Pinpoint the cell where the given text exists, returning its [X, Y] midpoint coordinate. 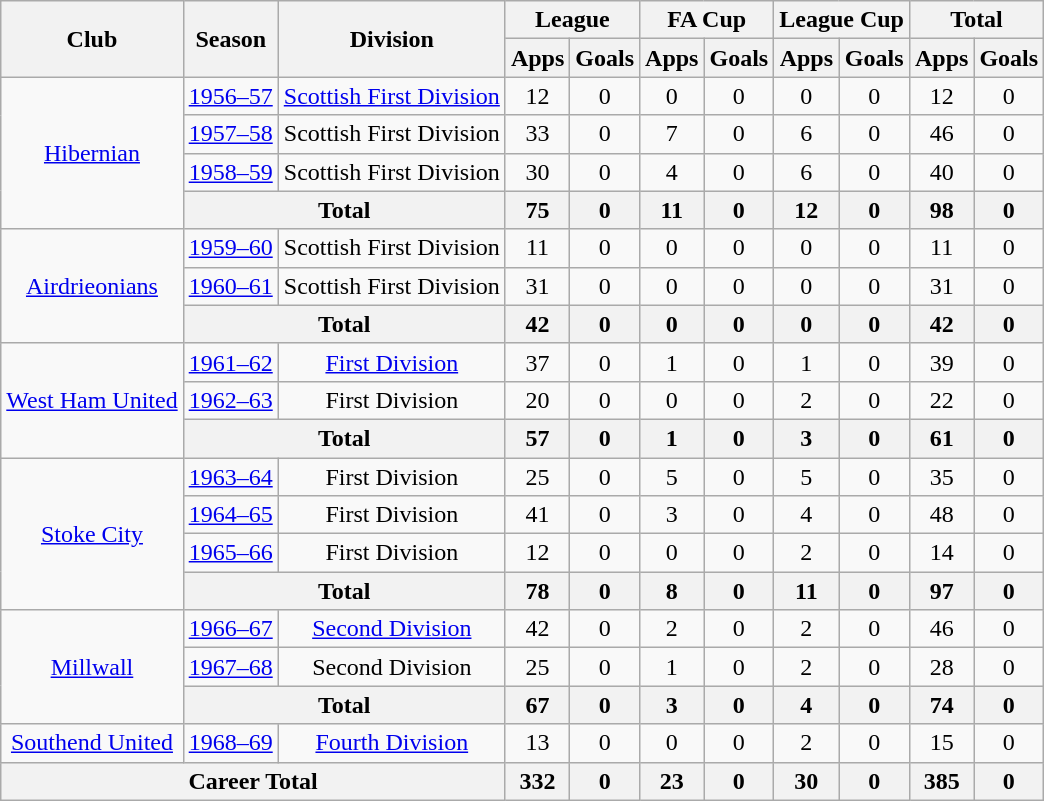
1964–65 [230, 515]
67 [537, 705]
78 [537, 591]
1967–68 [230, 667]
33 [537, 134]
15 [941, 743]
97 [941, 591]
98 [941, 210]
385 [941, 781]
14 [941, 553]
FA Cup [707, 20]
Airdrieonians [92, 286]
332 [537, 781]
1957–58 [230, 134]
22 [941, 400]
37 [537, 362]
20 [537, 400]
23 [672, 781]
Southend United [92, 743]
57 [537, 438]
74 [941, 705]
8 [672, 591]
Club [92, 39]
1959–60 [230, 248]
40 [941, 172]
35 [941, 477]
28 [941, 667]
13 [537, 743]
7 [672, 134]
Division [392, 39]
1956–57 [230, 96]
1961–62 [230, 362]
Millwall [92, 667]
Career Total [254, 781]
41 [537, 515]
1958–59 [230, 172]
West Ham United [92, 400]
Fourth Division [392, 743]
League Cup [842, 20]
75 [537, 210]
1960–61 [230, 286]
1968–69 [230, 743]
Hibernian [92, 153]
1963–64 [230, 477]
Season [230, 39]
1962–63 [230, 400]
1966–67 [230, 629]
48 [941, 515]
1965–66 [230, 553]
Stoke City [92, 534]
61 [941, 438]
39 [941, 362]
League [572, 20]
